Find where the given text appears and provide that cell's center as [X, Y] coordinate. 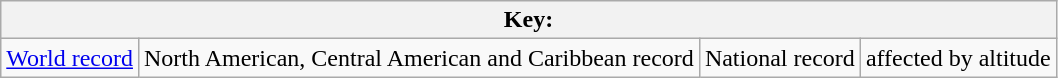
affected by altitude [958, 58]
North American, Central American and Caribbean record [418, 58]
World record [70, 58]
Key: [528, 20]
National record [780, 58]
